Pinpoint the cell where the given text exists, returning its (X, Y) midpoint coordinate. 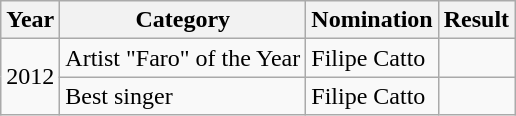
Best singer (183, 96)
Category (183, 20)
Nomination (372, 20)
2012 (30, 77)
Year (30, 20)
Artist "Faro" of the Year (183, 58)
Result (476, 20)
